Capture the cell that displays the provided text and extract its (x, y) central coordinate. 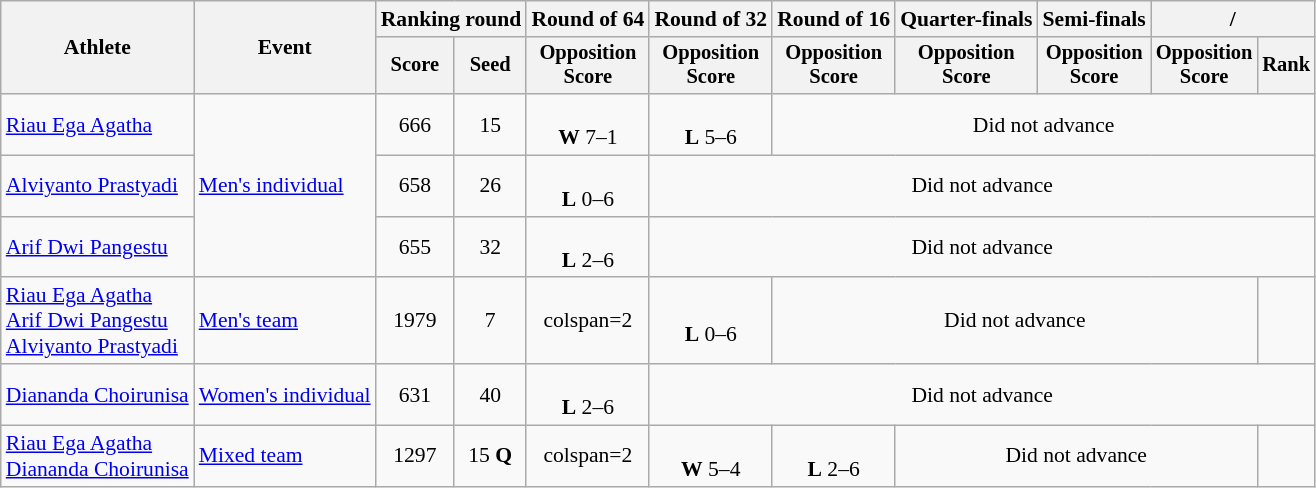
40 (490, 394)
Round of 64 (588, 19)
Men's individual (285, 186)
Riau Ega AgathaArif Dwi PangestuAlviyanto Prastyadi (98, 322)
W 5–4 (710, 456)
15 Q (490, 456)
666 (415, 124)
Alviyanto Prastyadi (98, 186)
32 (490, 248)
/ (1233, 19)
Athlete (98, 48)
W 7–1 (588, 124)
Women's individual (285, 394)
Men's team (285, 322)
631 (415, 394)
Diananda Choirunisa (98, 394)
Rank (1286, 66)
1297 (415, 456)
Ranking round (452, 19)
15 (490, 124)
Seed (490, 66)
Round of 16 (834, 19)
Round of 32 (710, 19)
7 (490, 322)
Arif Dwi Pangestu (98, 248)
Quarter-finals (966, 19)
L 5–6 (710, 124)
Riau Ega AgathaDiananda Choirunisa (98, 456)
655 (415, 248)
658 (415, 186)
Mixed team (285, 456)
Score (415, 66)
Event (285, 48)
1979 (415, 322)
Semi-finals (1094, 19)
26 (490, 186)
Riau Ega Agatha (98, 124)
